Scan for the cell matching the given text and deliver its (X, Y) coordinate at center. 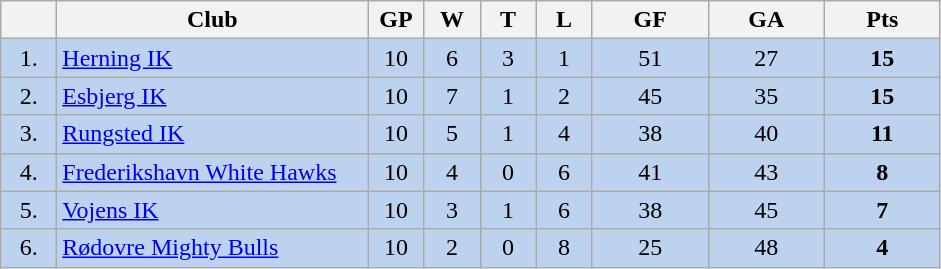
41 (650, 172)
Herning IK (212, 58)
40 (766, 134)
W (452, 20)
27 (766, 58)
5. (29, 210)
Esbjerg IK (212, 96)
L (564, 20)
Vojens IK (212, 210)
6. (29, 248)
Club (212, 20)
3. (29, 134)
43 (766, 172)
GA (766, 20)
4. (29, 172)
2. (29, 96)
5 (452, 134)
Rødovre Mighty Bulls (212, 248)
GF (650, 20)
51 (650, 58)
Rungsted IK (212, 134)
48 (766, 248)
GP (396, 20)
Frederikshavn White Hawks (212, 172)
1. (29, 58)
25 (650, 248)
11 (882, 134)
T (508, 20)
Pts (882, 20)
35 (766, 96)
